Return (x, y) of the center of cell containing provided text 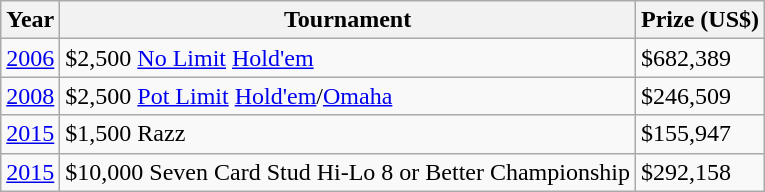
Year (30, 20)
2006 (30, 58)
2008 (30, 96)
Prize (US$) (700, 20)
$246,509 (700, 96)
$155,947 (700, 134)
$682,389 (700, 58)
$2,500 Pot Limit Hold'em/Omaha (348, 96)
$292,158 (700, 172)
$1,500 Razz (348, 134)
$2,500 No Limit Hold'em (348, 58)
$10,000 Seven Card Stud Hi-Lo 8 or Better Championship (348, 172)
Tournament (348, 20)
